Extract the (X, Y) coordinate from the center of the cell holding the provided text.  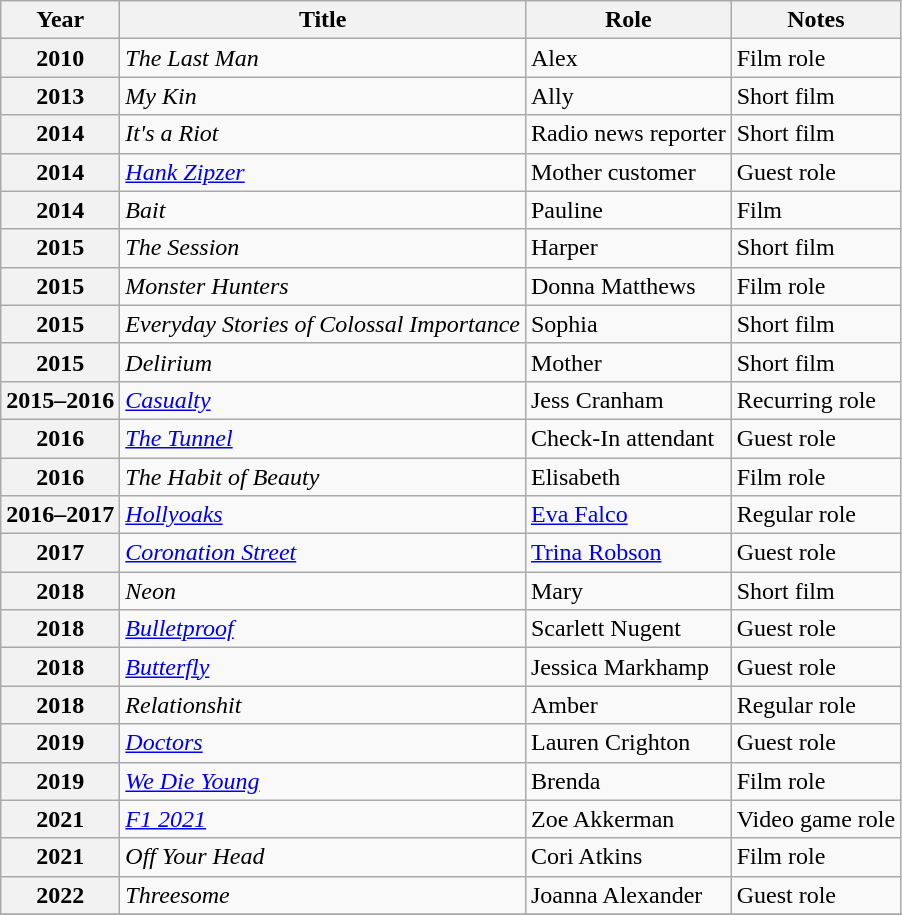
Brenda (628, 781)
Joanna Alexander (628, 895)
Donna Matthews (628, 286)
The Last Man (323, 58)
My Kin (323, 96)
Jessica Markhamp (628, 667)
Butterfly (323, 667)
Hollyoaks (323, 515)
Role (628, 20)
2016–2017 (60, 515)
Threesome (323, 895)
Doctors (323, 743)
Mother customer (628, 172)
Zoe Akkerman (628, 819)
Casualty (323, 400)
Sophia (628, 324)
Coronation Street (323, 553)
The Habit of Beauty (323, 477)
2017 (60, 553)
Pauline (628, 210)
Monster Hunters (323, 286)
Jess Cranham (628, 400)
Trina Robson (628, 553)
Relationshit (323, 705)
Elisabeth (628, 477)
Notes (816, 20)
Alex (628, 58)
Mother (628, 362)
Film (816, 210)
The Tunnel (323, 438)
It's a Riot (323, 134)
Eva Falco (628, 515)
Delirium (323, 362)
2013 (60, 96)
Off Your Head (323, 857)
Scarlett Nugent (628, 629)
Mary (628, 591)
Ally (628, 96)
Lauren Crighton (628, 743)
Bait (323, 210)
Harper (628, 248)
We Die Young (323, 781)
Amber (628, 705)
2010 (60, 58)
Title (323, 20)
Year (60, 20)
Radio news reporter (628, 134)
The Session (323, 248)
2022 (60, 895)
Cori Atkins (628, 857)
Video game role (816, 819)
Neon (323, 591)
F1 2021 (323, 819)
Check-In attendant (628, 438)
Bulletproof (323, 629)
Recurring role (816, 400)
2015–2016 (60, 400)
Hank Zipzer (323, 172)
Everyday Stories of Colossal Importance (323, 324)
